Detect which cell encompasses the target text, then output its (x, y) center coordinate. 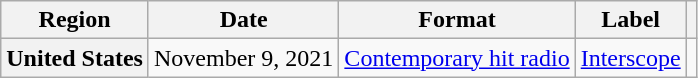
Contemporary hit radio (457, 58)
Region (75, 20)
Format (457, 20)
United States (75, 58)
Label (630, 20)
Interscope (630, 58)
Date (243, 20)
November 9, 2021 (243, 58)
